Return (X, Y) of the center of cell containing provided text 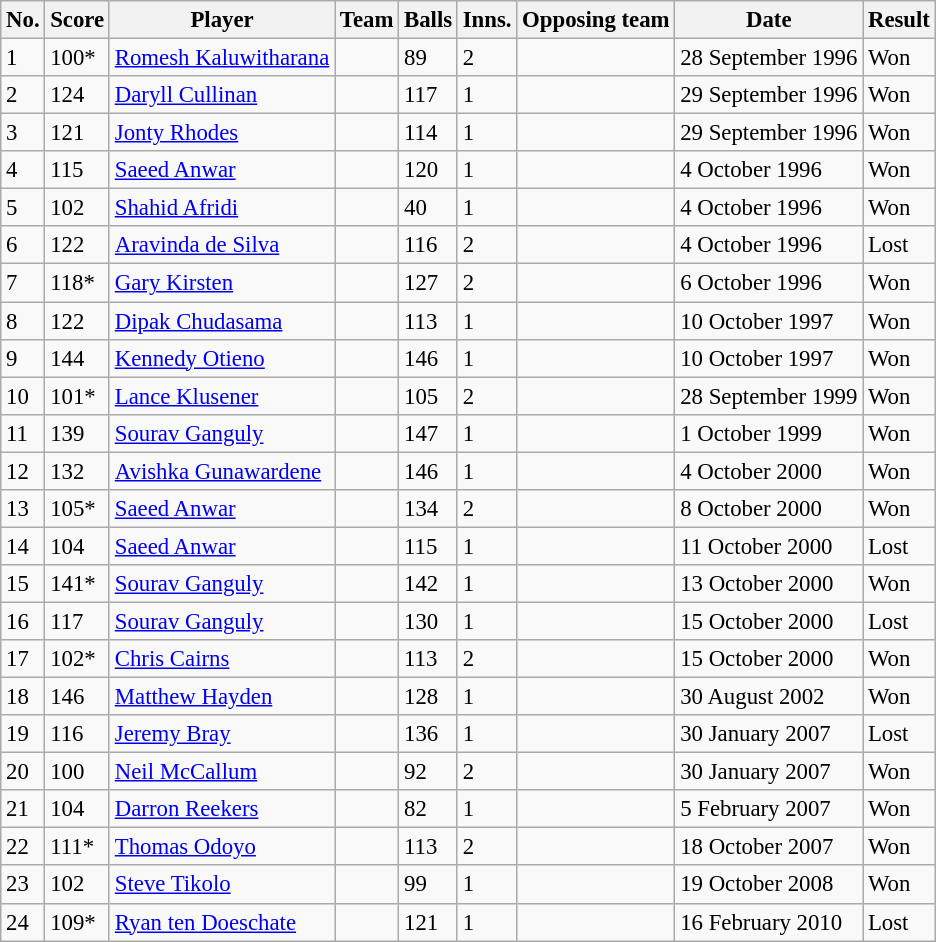
10 (23, 396)
8 (23, 321)
120 (428, 170)
12 (23, 471)
Player (222, 20)
30 August 2002 (769, 697)
Jonty Rhodes (222, 133)
111* (78, 847)
13 October 2000 (769, 584)
22 (23, 847)
Neil McCallum (222, 772)
Daryll Cullinan (222, 95)
19 October 2008 (769, 885)
Darron Reekers (222, 809)
6 October 1996 (769, 283)
147 (428, 433)
3 (23, 133)
Chris Cairns (222, 659)
Kennedy Otieno (222, 358)
6 (23, 245)
114 (428, 133)
124 (78, 95)
Shahid Afridi (222, 208)
139 (78, 433)
No. (23, 20)
109* (78, 922)
4 (23, 170)
8 October 2000 (769, 509)
16 February 2010 (769, 922)
19 (23, 734)
92 (428, 772)
128 (428, 697)
100* (78, 58)
11 October 2000 (769, 546)
Thomas Odoyo (222, 847)
Avishka Gunawardene (222, 471)
Lance Klusener (222, 396)
Ryan ten Doeschate (222, 922)
16 (23, 621)
102* (78, 659)
20 (23, 772)
7 (23, 283)
4 October 2000 (769, 471)
Dipak Chudasama (222, 321)
130 (428, 621)
100 (78, 772)
132 (78, 471)
1 October 1999 (769, 433)
Inns. (486, 20)
136 (428, 734)
89 (428, 58)
11 (23, 433)
9 (23, 358)
Steve Tikolo (222, 885)
Score (78, 20)
99 (428, 885)
118* (78, 283)
Gary Kirsten (222, 283)
101* (78, 396)
Matthew Hayden (222, 697)
Result (900, 20)
Aravinda de Silva (222, 245)
Opposing team (596, 20)
28 September 1996 (769, 58)
23 (23, 885)
134 (428, 509)
141* (78, 584)
14 (23, 546)
Romesh Kaluwitharana (222, 58)
82 (428, 809)
Balls (428, 20)
127 (428, 283)
21 (23, 809)
18 (23, 697)
17 (23, 659)
105* (78, 509)
144 (78, 358)
Team (367, 20)
5 February 2007 (769, 809)
18 October 2007 (769, 847)
142 (428, 584)
40 (428, 208)
15 (23, 584)
13 (23, 509)
Jeremy Bray (222, 734)
105 (428, 396)
24 (23, 922)
5 (23, 208)
28 September 1999 (769, 396)
Date (769, 20)
